Identify which cell holds the provided text, then report its (X, Y) central coordinate. 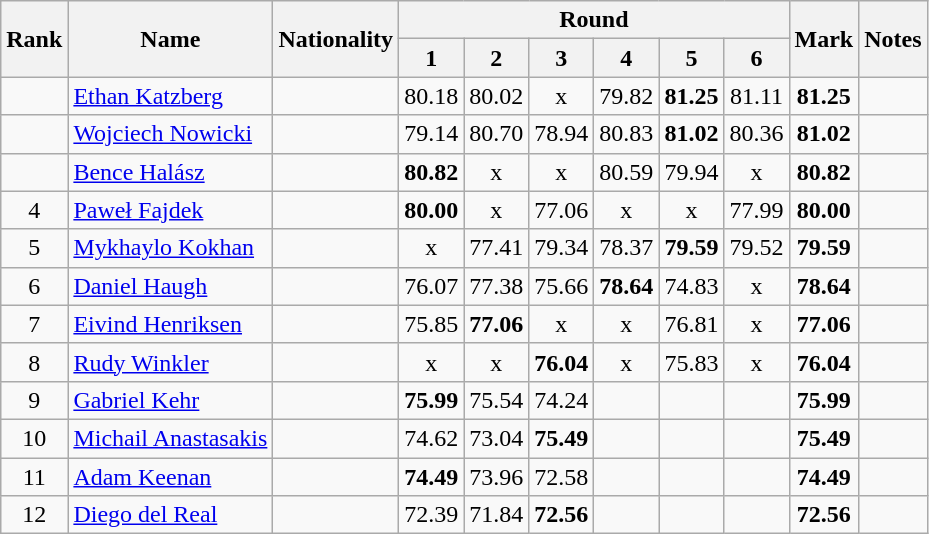
Daniel Haugh (170, 286)
77.41 (496, 248)
80.83 (626, 134)
77.99 (756, 210)
75.83 (692, 362)
Bence Halász (170, 172)
76.07 (432, 286)
78.37 (626, 248)
Nationality (336, 39)
Ethan Katzberg (170, 96)
71.84 (496, 515)
10 (34, 438)
3 (562, 58)
Notes (893, 39)
80.59 (626, 172)
7 (34, 324)
79.14 (432, 134)
80.02 (496, 96)
1 (432, 58)
Wojciech Nowicki (170, 134)
Mykhaylo Kokhan (170, 248)
79.94 (692, 172)
Rank (34, 39)
Name (170, 39)
74.24 (562, 400)
73.96 (496, 477)
76.81 (692, 324)
Gabriel Kehr (170, 400)
12 (34, 515)
9 (34, 400)
77.38 (496, 286)
78.94 (562, 134)
Mark (824, 39)
Adam Keenan (170, 477)
72.39 (432, 515)
80.18 (432, 96)
Rudy Winkler (170, 362)
80.70 (496, 134)
79.34 (562, 248)
79.82 (626, 96)
8 (34, 362)
75.85 (432, 324)
79.52 (756, 248)
81.11 (756, 96)
Paweł Fajdek (170, 210)
72.58 (562, 477)
Eivind Henriksen (170, 324)
74.62 (432, 438)
Diego del Real (170, 515)
74.83 (692, 286)
11 (34, 477)
75.54 (496, 400)
Michail Anastasakis (170, 438)
75.66 (562, 286)
2 (496, 58)
73.04 (496, 438)
80.36 (756, 134)
Round (594, 20)
